Return [x, y] of the center of cell containing provided text 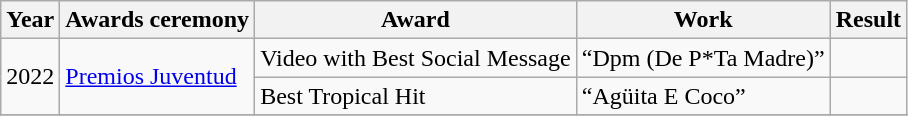
Best Tropical Hit [416, 96]
Result [868, 20]
“Agüita E Coco” [703, 96]
Awards ceremony [158, 20]
Year [30, 20]
“Dpm (De P*Ta Madre)” [703, 58]
Work [703, 20]
Award [416, 20]
2022 [30, 77]
Premios Juventud [158, 77]
Video with Best Social Message [416, 58]
